Locate the cell with the specified text and output its (X, Y) center coordinate. 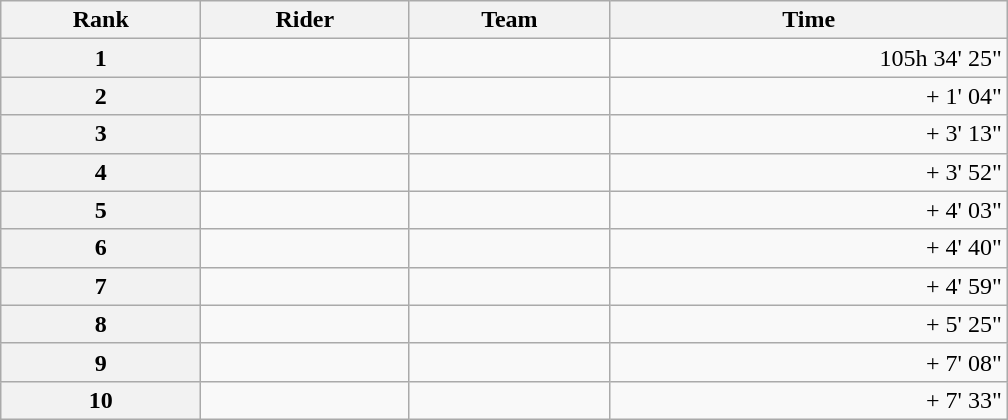
6 (101, 248)
+ 4' 03" (808, 210)
Team (510, 20)
+ 4' 40" (808, 248)
9 (101, 362)
+ 4' 59" (808, 286)
2 (101, 96)
Rank (101, 20)
+ 1' 04" (808, 96)
Rider (305, 20)
Time (808, 20)
8 (101, 324)
+ 7' 08" (808, 362)
3 (101, 134)
1 (101, 58)
5 (101, 210)
+ 3' 13" (808, 134)
+ 5' 25" (808, 324)
7 (101, 286)
10 (101, 400)
4 (101, 172)
105h 34' 25" (808, 58)
+ 3' 52" (808, 172)
+ 7' 33" (808, 400)
